Return the [X, Y] coordinate for the center point of the cell that contains the specified text.  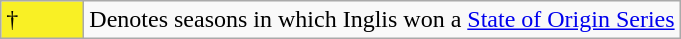
† [42, 20]
Denotes seasons in which Inglis won a State of Origin Series [382, 20]
